Search for the cell housing the specified text and yield its (X, Y) center coordinate. 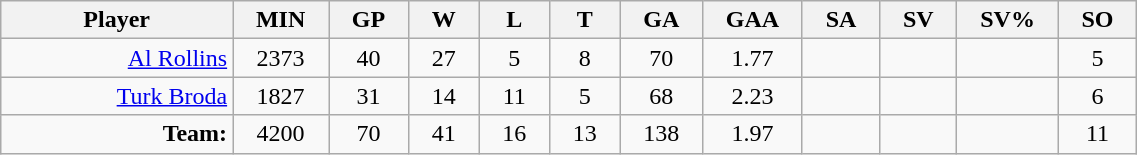
2373 (281, 58)
GA (662, 20)
27 (444, 58)
31 (369, 96)
SA (840, 20)
68 (662, 96)
L (514, 20)
GAA (753, 20)
1.97 (753, 134)
1.77 (753, 58)
8 (584, 58)
SO (1098, 20)
6 (1098, 96)
Team: (117, 134)
41 (444, 134)
Al Rollins (117, 58)
14 (444, 96)
SV (918, 20)
13 (584, 134)
2.23 (753, 96)
MIN (281, 20)
138 (662, 134)
W (444, 20)
40 (369, 58)
1827 (281, 96)
Turk Broda (117, 96)
T (584, 20)
16 (514, 134)
SV% (1008, 20)
Player (117, 20)
4200 (281, 134)
GP (369, 20)
